Extract the [x, y] coordinate from the center of the cell holding the provided text.  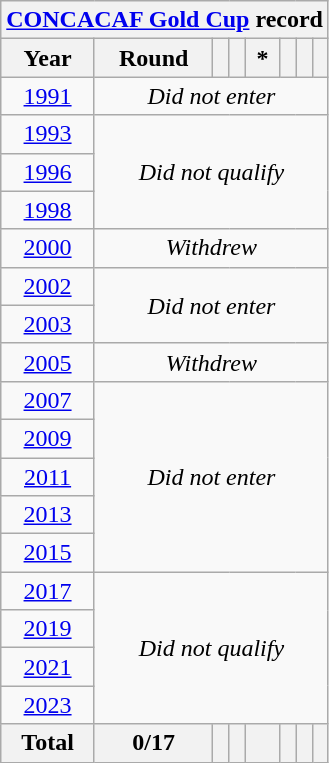
2023 [48, 705]
Year [48, 58]
2003 [48, 324]
2017 [48, 591]
1996 [48, 172]
2011 [48, 477]
2002 [48, 286]
2015 [48, 553]
2007 [48, 400]
1991 [48, 96]
2009 [48, 438]
2000 [48, 248]
2021 [48, 667]
1998 [48, 210]
2005 [48, 362]
Total [48, 743]
CONCACAF Gold Cup record [165, 20]
Round [154, 58]
1993 [48, 134]
* [263, 58]
2019 [48, 629]
2013 [48, 515]
0/17 [154, 743]
